Identify which cell holds the provided text, then report its [x, y] central coordinate. 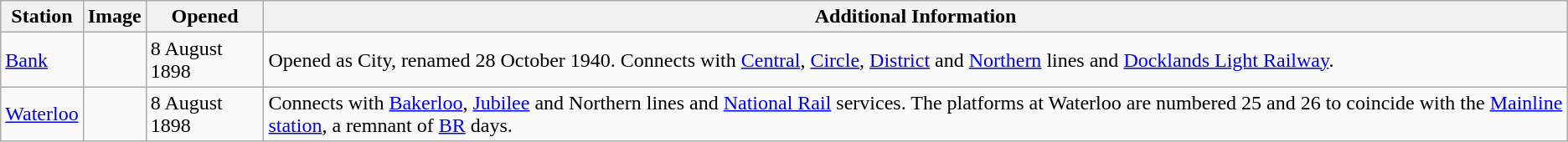
Opened [204, 17]
Opened as City, renamed 28 October 1940. Connects with Central, Circle, District and Northern lines and Docklands Light Railway. [916, 60]
Waterloo [42, 114]
Bank [42, 60]
Station [42, 17]
Additional Information [916, 17]
Image [114, 17]
